Return [x, y] of the center of cell containing provided text 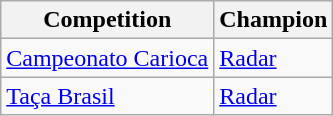
Champion [274, 20]
Competition [108, 20]
Taça Brasil [108, 96]
Campeonato Carioca [108, 58]
